Scan for the cell matching the given text and deliver its [X, Y] coordinate at center. 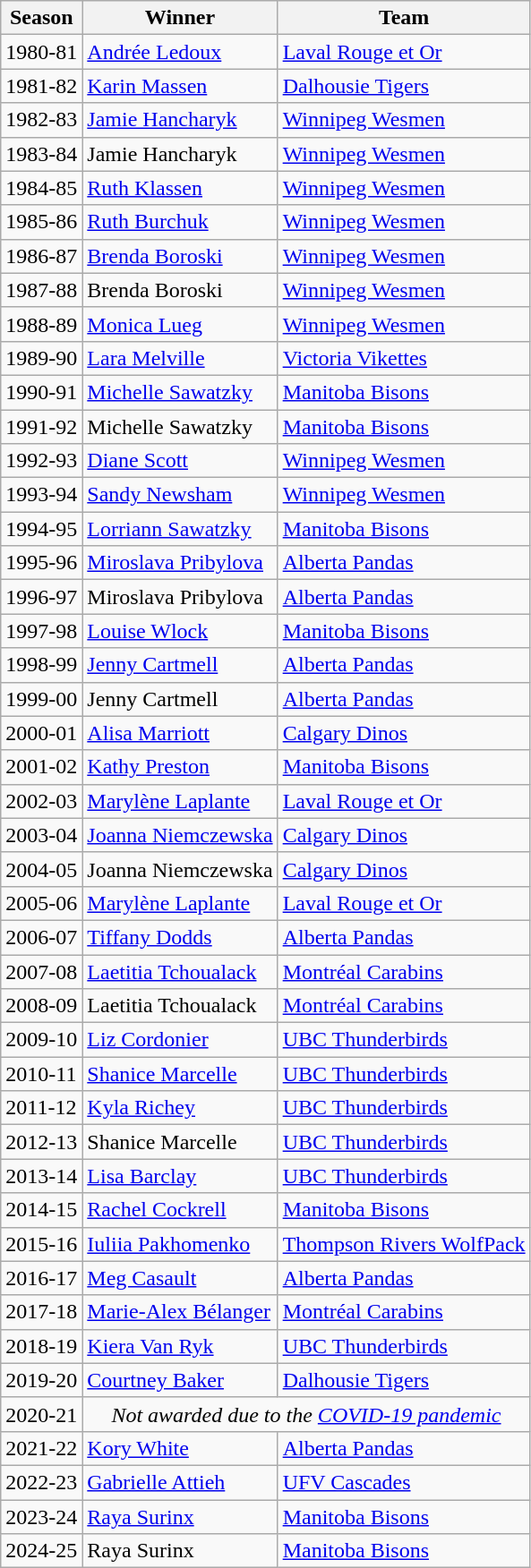
Sandy Newsham [180, 495]
Winner [180, 18]
1984-85 [41, 188]
1996-97 [41, 597]
Kyla Richey [180, 1108]
Season [41, 18]
Lorriann Sawatzky [180, 529]
1995-96 [41, 563]
Meg Casault [180, 1278]
Tiffany Dodds [180, 937]
Courtney Baker [180, 1380]
1997-98 [41, 631]
2022-23 [41, 1482]
2015-16 [41, 1244]
UFV Cascades [404, 1482]
2009-10 [41, 1040]
Kathy Preston [180, 767]
Kory White [180, 1448]
Not awarded due to the COVID-19 pandemic [306, 1414]
2003-04 [41, 835]
2013-14 [41, 1176]
Monica Lueg [180, 324]
Thompson Rivers WolfPack [404, 1244]
2017-18 [41, 1312]
1985-86 [41, 222]
1987-88 [41, 290]
2016-17 [41, 1278]
1994-95 [41, 529]
1989-90 [41, 358]
Rachel Cockrell [180, 1210]
Team [404, 18]
Alisa Marriott [180, 733]
2018-19 [41, 1346]
Diane Scott [180, 461]
2021-22 [41, 1448]
2008-09 [41, 1006]
2004-05 [41, 869]
Kiera Van Ryk [180, 1346]
1983-84 [41, 154]
Karin Massen [180, 86]
2010-11 [41, 1074]
1981-82 [41, 86]
Marie-Alex Bélanger [180, 1312]
1980-81 [41, 52]
Ruth Burchuk [180, 222]
Ruth Klassen [180, 188]
2014-15 [41, 1210]
2020-21 [41, 1414]
1988-89 [41, 324]
1990-91 [41, 392]
1991-92 [41, 427]
Gabrielle Attieh [180, 1482]
2011-12 [41, 1108]
Victoria Vikettes [404, 358]
1999-00 [41, 699]
2001-02 [41, 767]
2024-25 [41, 1551]
Lisa Barclay [180, 1176]
1982-83 [41, 120]
Liz Cordonier [180, 1040]
2007-08 [41, 971]
2002-03 [41, 801]
2005-06 [41, 903]
1992-93 [41, 461]
2006-07 [41, 937]
Andrée Ledoux [180, 52]
Lara Melville [180, 358]
2000-01 [41, 733]
1986-87 [41, 256]
2023-24 [41, 1517]
Iuliia Pakhomenko [180, 1244]
2012-13 [41, 1142]
1993-94 [41, 495]
2019-20 [41, 1380]
1998-99 [41, 665]
Louise Wlock [180, 631]
